Scan for the cell matching the given text and deliver its (x, y) coordinate at center. 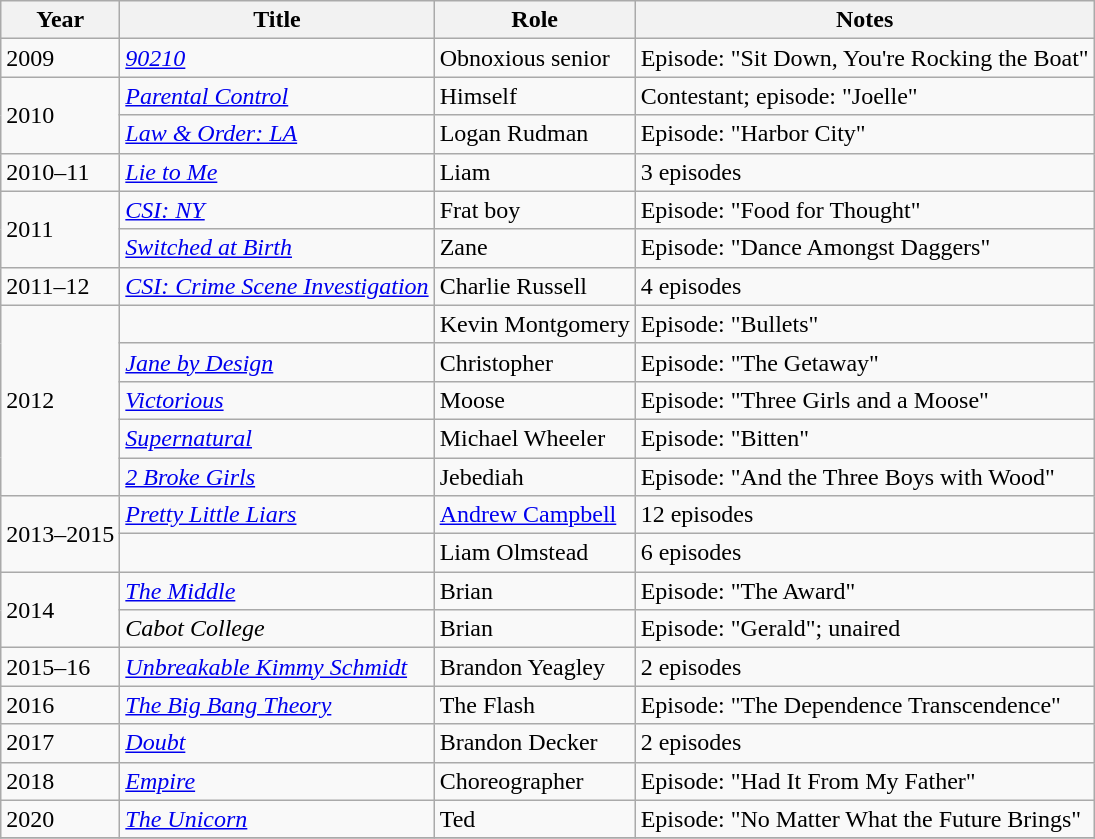
Kevin Montgomery (534, 324)
Switched at Birth (277, 248)
2009 (60, 58)
Charlie Russell (534, 286)
Empire (277, 781)
Lie to Me (277, 172)
Himself (534, 96)
Victorious (277, 400)
2012 (60, 400)
Liam Olmstead (534, 553)
Episode: "Harbor City" (864, 134)
Liam (534, 172)
Episode: "The Getaway" (864, 362)
Notes (864, 20)
6 episodes (864, 553)
Episode: "No Matter What the Future Brings" (864, 819)
Michael Wheeler (534, 438)
12 episodes (864, 515)
Episode: "Dance Amongst Daggers" (864, 248)
Law & Order: LA (277, 134)
Unbreakable Kimmy Schmidt (277, 667)
The Unicorn (277, 819)
Logan Rudman (534, 134)
Frat boy (534, 210)
Andrew Campbell (534, 515)
2010–11 (60, 172)
2015–16 (60, 667)
Parental Control (277, 96)
Jebediah (534, 477)
Zane (534, 248)
Contestant; episode: "Joelle" (864, 96)
Cabot College (277, 629)
Title (277, 20)
2016 (60, 705)
3 episodes (864, 172)
2013–2015 (60, 534)
Brandon Decker (534, 743)
Episode: "Gerald"; unaired (864, 629)
Choreographer (534, 781)
Year (60, 20)
Episode: "Sit Down, You're Rocking the Boat" (864, 58)
Role (534, 20)
2014 (60, 610)
Christopher (534, 362)
Obnoxious senior (534, 58)
Episode: "Bullets" (864, 324)
2017 (60, 743)
CSI: NY (277, 210)
Supernatural (277, 438)
Episode: "Food for Thought" (864, 210)
Ted (534, 819)
90210 (277, 58)
The Big Bang Theory (277, 705)
Episode: "Had It From My Father" (864, 781)
Episode: "The Dependence Transcendence" (864, 705)
2 Broke Girls (277, 477)
Brandon Yeagley (534, 667)
The Middle (277, 591)
Moose (534, 400)
Episode: "The Award" (864, 591)
2011 (60, 229)
The Flash (534, 705)
Episode: "And the Three Boys with Wood" (864, 477)
Pretty Little Liars (277, 515)
2010 (60, 115)
Episode: "Bitten" (864, 438)
CSI: Crime Scene Investigation (277, 286)
Doubt (277, 743)
Jane by Design (277, 362)
4 episodes (864, 286)
2018 (60, 781)
2020 (60, 819)
Episode: "Three Girls and a Moose" (864, 400)
2011–12 (60, 286)
